For the text-containing cell, return its midpoint in [X, Y] coordinate format. 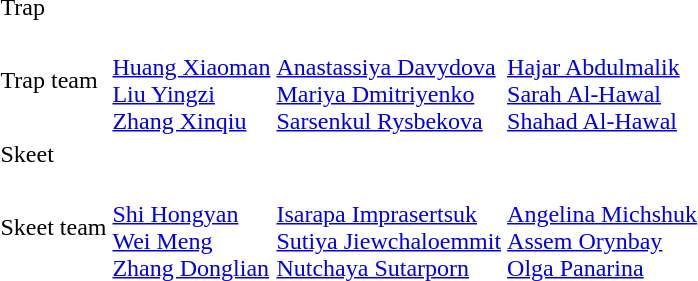
Anastassiya DavydovaMariya DmitriyenkoSarsenkul Rysbekova [389, 80]
Huang XiaomanLiu YingziZhang Xinqiu [192, 80]
